Capture the cell that displays the provided text and extract its (x, y) central coordinate. 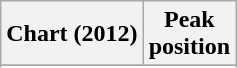
Chart (2012) (72, 34)
Peakposition (189, 34)
